Determine the (x, y) coordinate at the center of the cell enclosing the given text.  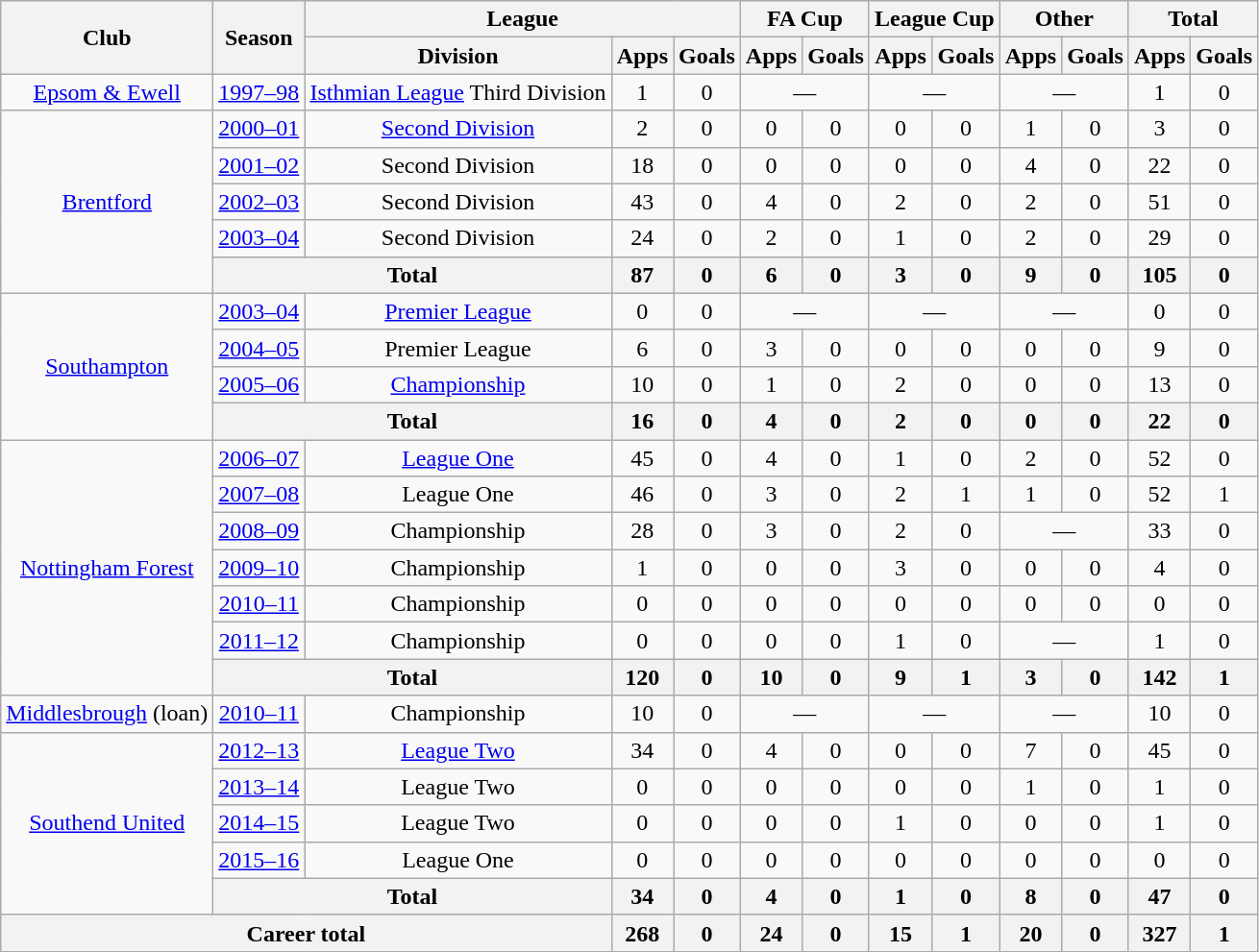
33 (1159, 531)
28 (642, 531)
2008–09 (259, 531)
Other (1064, 19)
15 (900, 933)
18 (642, 165)
51 (1159, 202)
2011–12 (259, 641)
2013–14 (259, 787)
2007–08 (259, 495)
327 (1159, 933)
FA Cup (804, 19)
2001–02 (259, 165)
Nottingham Forest (108, 568)
Brentford (108, 202)
Career total (306, 933)
16 (642, 421)
2005–06 (259, 384)
Southampton (108, 366)
20 (1030, 933)
Middlesbrough (loan) (108, 714)
87 (642, 275)
2000–01 (259, 129)
League Cup (934, 19)
46 (642, 495)
Isthmian League Third Division (457, 92)
2002–03 (259, 202)
2014–15 (259, 823)
142 (1159, 677)
2012–13 (259, 750)
105 (1159, 275)
2006–07 (259, 458)
8 (1030, 896)
Club (108, 37)
League (523, 19)
Southend United (108, 823)
47 (1159, 896)
13 (1159, 384)
Season (259, 37)
7 (1030, 750)
1997–98 (259, 92)
29 (1159, 238)
120 (642, 677)
2004–05 (259, 348)
268 (642, 933)
2009–10 (259, 568)
Division (457, 56)
Epsom & Ewell (108, 92)
43 (642, 202)
2015–16 (259, 860)
